Detect which cell encompasses the target text, then output its (X, Y) center coordinate. 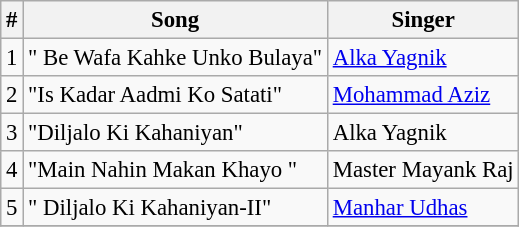
"Is Kadar Aadmi Ko Satati" (176, 95)
1 (12, 58)
4 (12, 170)
" Be Wafa Kahke Unko Bulaya" (176, 58)
Master Mayank Raj (423, 170)
Manhar Udhas (423, 208)
Singer (423, 20)
5 (12, 208)
" Diljalo Ki Kahaniyan-II" (176, 208)
3 (12, 133)
Song (176, 20)
"Main Nahin Makan Khayo " (176, 170)
2 (12, 95)
Mohammad Aziz (423, 95)
"Diljalo Ki Kahaniyan" (176, 133)
# (12, 20)
